Determine the [x, y] coordinate at the center of the cell enclosing the given text.  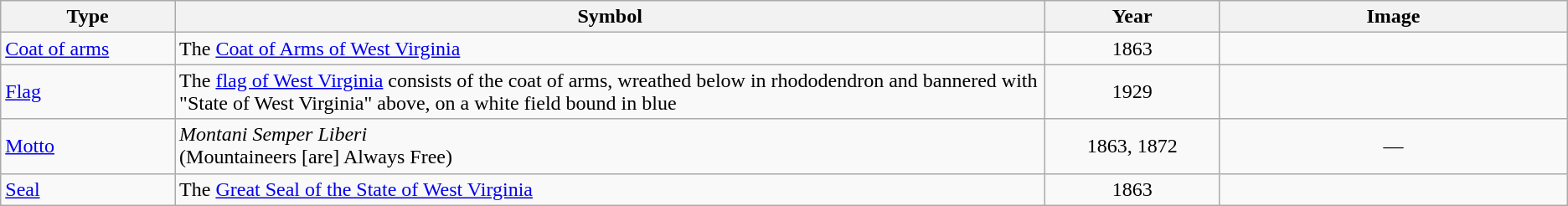
Montani Semper Liberi (Mountaineers [are] Always Free) [610, 146]
Motto [88, 146]
1863, 1872 [1132, 146]
— [1394, 146]
Year [1132, 17]
The Coat of Arms of West Virginia [610, 49]
The Great Seal of the State of West Virginia [610, 189]
1929 [1132, 92]
Coat of arms [88, 49]
Image [1394, 17]
Symbol [610, 17]
Seal [88, 189]
Flag [88, 92]
Type [88, 17]
